Determine the [X, Y] coordinate at the center of the cell enclosing the given text.  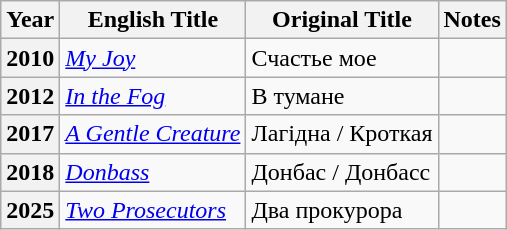
Original Title [342, 20]
В тумане [342, 96]
Notes [472, 20]
Счастье мое [342, 58]
In the Fog [153, 96]
2012 [30, 96]
Two Prosecutors [153, 210]
2010 [30, 58]
Лагідна / Кроткая [342, 134]
2025 [30, 210]
My Joy [153, 58]
2017 [30, 134]
Два прокурора [342, 210]
Donbass [153, 172]
Year [30, 20]
Донбас / Донбасс [342, 172]
English Title [153, 20]
2018 [30, 172]
A Gentle Creature [153, 134]
